Provide the (x, y) coordinate of the cell's center where the given text is located.  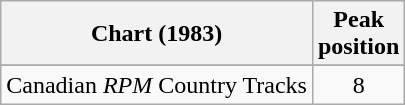
Chart (1983) (157, 34)
Peakposition (358, 34)
Canadian RPM Country Tracks (157, 85)
8 (358, 85)
